Return (X, Y) of the center of cell containing provided text 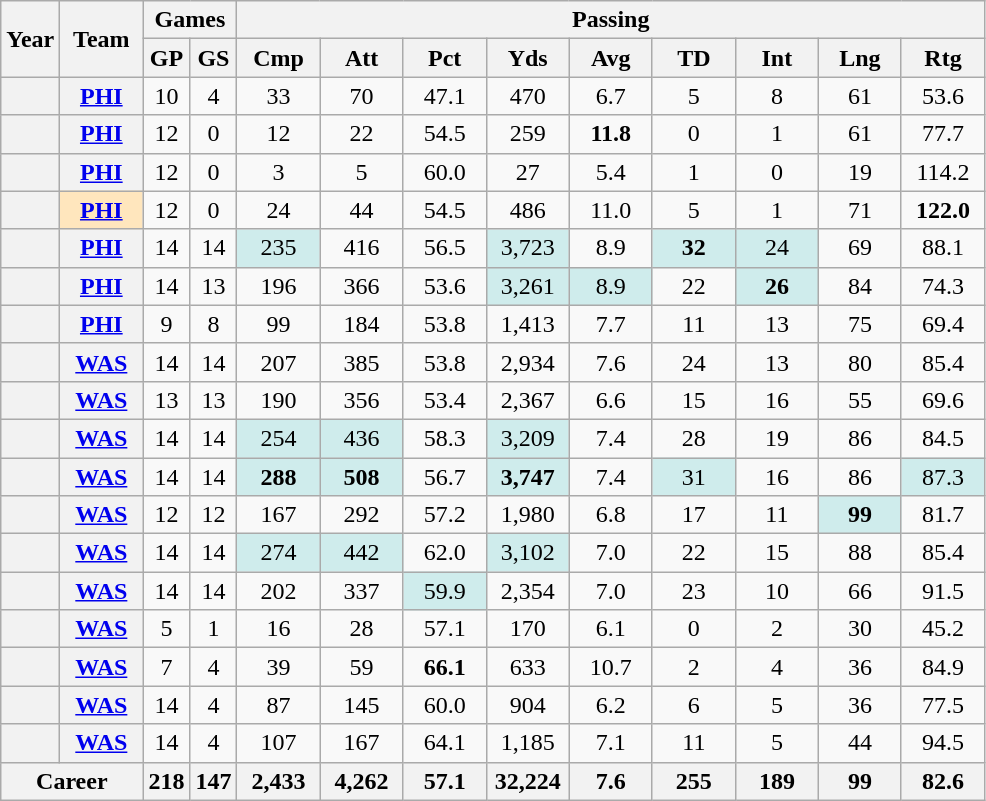
633 (528, 667)
486 (528, 210)
259 (528, 134)
7 (166, 667)
70 (362, 96)
202 (278, 591)
4,262 (362, 781)
10.7 (610, 667)
1,413 (528, 324)
GP (166, 58)
366 (362, 286)
TD (694, 58)
114.2 (942, 172)
Passing (611, 20)
77.5 (942, 705)
56.5 (444, 248)
292 (362, 515)
508 (362, 477)
88.1 (942, 248)
190 (278, 400)
6.6 (610, 400)
Avg (610, 58)
356 (362, 400)
Pct (444, 58)
3,209 (528, 438)
Cmp (278, 58)
17 (694, 515)
87 (278, 705)
9 (166, 324)
170 (528, 629)
75 (860, 324)
11.0 (610, 210)
Rtg (942, 58)
Year (30, 39)
6 (694, 705)
32,224 (528, 781)
91.5 (942, 591)
58.3 (444, 438)
254 (278, 438)
6.7 (610, 96)
82.6 (942, 781)
Games (190, 20)
2,433 (278, 781)
1,980 (528, 515)
904 (528, 705)
1,185 (528, 743)
69.4 (942, 324)
56.7 (444, 477)
7.1 (610, 743)
196 (278, 286)
2,367 (528, 400)
GS (214, 58)
30 (860, 629)
81.7 (942, 515)
436 (362, 438)
7.7 (610, 324)
26 (776, 286)
64.1 (444, 743)
189 (776, 781)
62.0 (444, 553)
31 (694, 477)
Int (776, 58)
57.2 (444, 515)
6.8 (610, 515)
66 (860, 591)
59.9 (444, 591)
84.9 (942, 667)
6.2 (610, 705)
274 (278, 553)
470 (528, 96)
6.1 (610, 629)
122.0 (942, 210)
5.4 (610, 172)
Lng (860, 58)
53.4 (444, 400)
3 (278, 172)
Att (362, 58)
47.1 (444, 96)
288 (278, 477)
147 (214, 781)
84.5 (942, 438)
69 (860, 248)
218 (166, 781)
Yds (528, 58)
107 (278, 743)
80 (860, 362)
23 (694, 591)
2,934 (528, 362)
3,261 (528, 286)
33 (278, 96)
39 (278, 667)
11.8 (610, 134)
184 (362, 324)
416 (362, 248)
69.6 (942, 400)
94.5 (942, 743)
255 (694, 781)
207 (278, 362)
Career (72, 781)
385 (362, 362)
84 (860, 286)
3,723 (528, 248)
45.2 (942, 629)
3,102 (528, 553)
87.3 (942, 477)
71 (860, 210)
Team (102, 39)
32 (694, 248)
2,354 (528, 591)
27 (528, 172)
337 (362, 591)
3,747 (528, 477)
442 (362, 553)
88 (860, 553)
77.7 (942, 134)
74.3 (942, 286)
235 (278, 248)
55 (860, 400)
66.1 (444, 667)
59 (362, 667)
145 (362, 705)
